Search for the cell housing the specified text and yield its (X, Y) center coordinate. 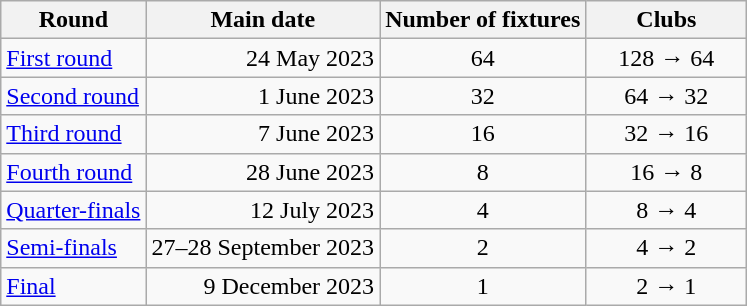
8 (483, 172)
9 December 2023 (263, 286)
Clubs (666, 20)
4 (483, 210)
Semi-finals (74, 248)
1 June 2023 (263, 96)
2 → 1 (666, 286)
Third round (74, 134)
28 June 2023 (263, 172)
Number of fixtures (483, 20)
1 (483, 286)
Main date (263, 20)
64 (483, 58)
First round (74, 58)
Quarter-finals (74, 210)
Round (74, 20)
8 → 4 (666, 210)
128 → 64 (666, 58)
Fourth round (74, 172)
24 May 2023 (263, 58)
Second round (74, 96)
16 → 8 (666, 172)
27–28 September 2023 (263, 248)
32 → 16 (666, 134)
4 → 2 (666, 248)
64 → 32 (666, 96)
2 (483, 248)
32 (483, 96)
16 (483, 134)
Final (74, 286)
12 July 2023 (263, 210)
7 June 2023 (263, 134)
